Detect which cell encompasses the target text, then output its [x, y] center coordinate. 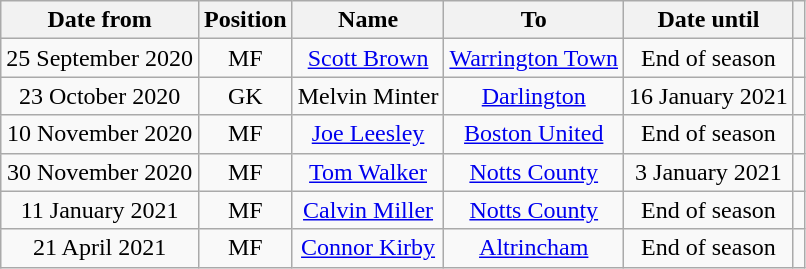
30 November 2020 [100, 172]
21 April 2021 [100, 248]
Melvin Minter [368, 96]
10 November 2020 [100, 134]
Boston United [534, 134]
Connor Kirby [368, 248]
16 January 2021 [709, 96]
Date from [100, 20]
Name [368, 20]
Date until [709, 20]
Altrincham [534, 248]
Joe Leesley [368, 134]
11 January 2021 [100, 210]
GK [245, 96]
Tom Walker [368, 172]
Warrington Town [534, 58]
3 January 2021 [709, 172]
23 October 2020 [100, 96]
Darlington [534, 96]
Scott Brown [368, 58]
To [534, 20]
Position [245, 20]
25 September 2020 [100, 58]
Calvin Miller [368, 210]
